Locate the cell with the specified text and output its [X, Y] center coordinate. 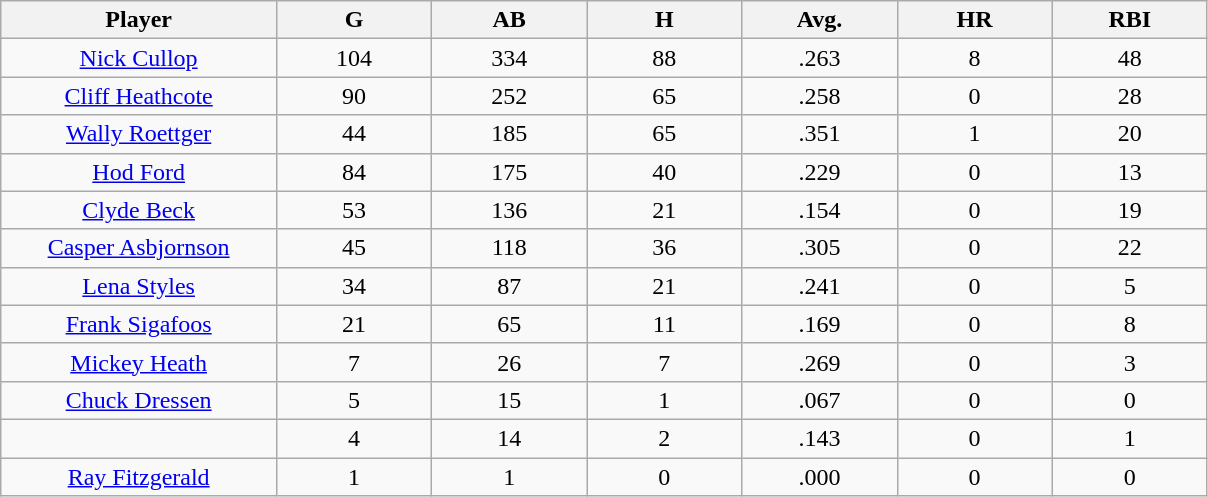
.143 [820, 438]
45 [354, 248]
15 [510, 400]
26 [510, 362]
36 [664, 248]
HR [974, 20]
13 [1130, 172]
44 [354, 134]
G [354, 20]
Player [139, 20]
H [664, 20]
11 [664, 324]
3 [1130, 362]
AB [510, 20]
.351 [820, 134]
Ray Fitzgerald [139, 477]
.169 [820, 324]
RBI [1130, 20]
.154 [820, 210]
28 [1130, 96]
14 [510, 438]
185 [510, 134]
19 [1130, 210]
53 [354, 210]
.305 [820, 248]
.258 [820, 96]
88 [664, 58]
90 [354, 96]
.241 [820, 286]
Cliff Heathcote [139, 96]
Clyde Beck [139, 210]
Mickey Heath [139, 362]
Casper Asbjornson [139, 248]
40 [664, 172]
84 [354, 172]
175 [510, 172]
34 [354, 286]
87 [510, 286]
Wally Roettger [139, 134]
48 [1130, 58]
Hod Ford [139, 172]
.229 [820, 172]
Lena Styles [139, 286]
2 [664, 438]
20 [1130, 134]
4 [354, 438]
.263 [820, 58]
Avg. [820, 20]
Frank Sigafoos [139, 324]
334 [510, 58]
Nick Cullop [139, 58]
252 [510, 96]
104 [354, 58]
22 [1130, 248]
.067 [820, 400]
Chuck Dressen [139, 400]
.000 [820, 477]
.269 [820, 362]
136 [510, 210]
118 [510, 248]
